Output the [x, y] coordinate of the center of the cell containing the given text.  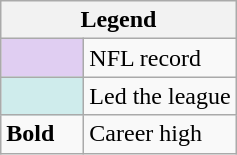
NFL record [160, 58]
Legend [118, 20]
Career high [160, 134]
Bold [42, 134]
Led the league [160, 96]
